Detect which cell encompasses the target text, then output its (X, Y) center coordinate. 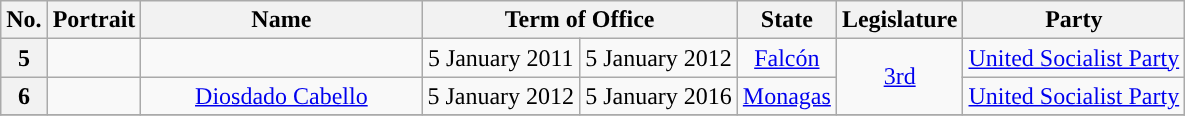
6 (24, 96)
Diosdado Cabello (282, 96)
No. (24, 20)
Term of Office (580, 20)
5 (24, 58)
Party (1074, 20)
State (786, 20)
Legislature (900, 20)
3rd (900, 77)
Name (282, 20)
5 January 2016 (659, 96)
5 January 2011 (501, 58)
Portrait (94, 20)
Monagas (786, 96)
Falcón (786, 58)
